Search for the cell housing the specified text and yield its [x, y] center coordinate. 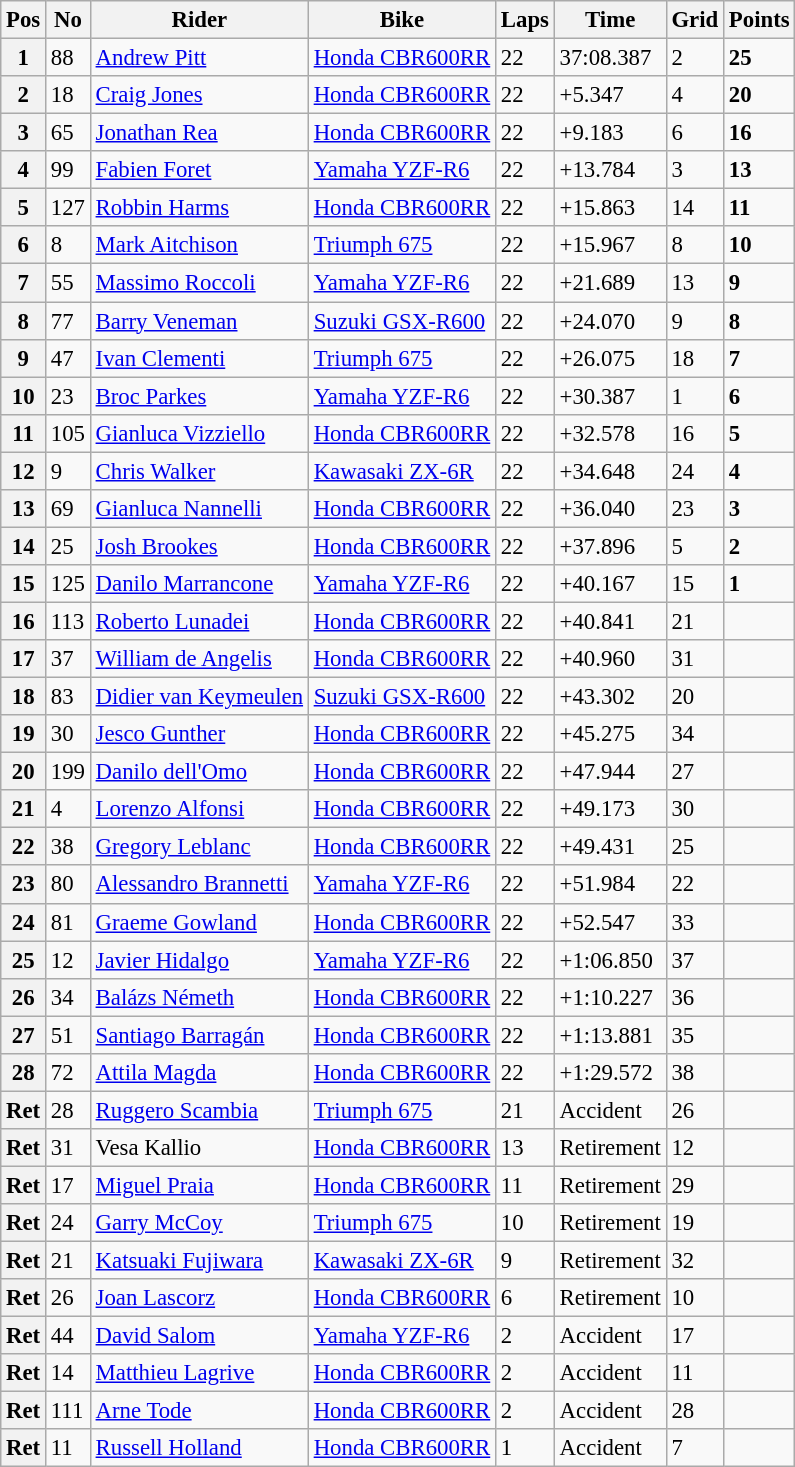
77 [68, 321]
+26.075 [610, 358]
Joan Lascorz [199, 1298]
88 [68, 58]
32 [694, 1261]
+40.960 [610, 659]
+43.302 [610, 697]
William de Angelis [199, 659]
47 [68, 358]
125 [68, 584]
80 [68, 885]
Didier van Keymeulen [199, 697]
+49.431 [610, 847]
+36.040 [610, 509]
Ruggero Scambia [199, 1110]
Balázs Németh [199, 997]
Attila Magda [199, 1073]
37:08.387 [610, 58]
Matthieu Lagrive [199, 1373]
+21.689 [610, 283]
Time [610, 20]
199 [68, 772]
+51.984 [610, 885]
127 [68, 208]
+30.387 [610, 396]
+40.841 [610, 621]
Broc Parkes [199, 396]
33 [694, 922]
+13.784 [610, 170]
29 [694, 1185]
Vesa Kallio [199, 1148]
+32.578 [610, 433]
Danilo Marrancone [199, 584]
Santiago Barragán [199, 1035]
83 [68, 697]
+34.648 [610, 471]
Gianluca Nannelli [199, 509]
Roberto Lunadei [199, 621]
72 [68, 1073]
Danilo dell'Omo [199, 772]
105 [68, 433]
Graeme Gowland [199, 922]
65 [68, 133]
+49.173 [610, 809]
+9.183 [610, 133]
69 [68, 509]
+40.167 [610, 584]
+1:06.850 [610, 960]
No [68, 20]
Josh Brookes [199, 546]
+45.275 [610, 734]
Javier Hidalgo [199, 960]
35 [694, 1035]
Jonathan Rea [199, 133]
Pos [24, 20]
Chris Walker [199, 471]
55 [68, 283]
+47.944 [610, 772]
Barry Veneman [199, 321]
111 [68, 1411]
Ivan Clementi [199, 358]
Miguel Praia [199, 1185]
Lorenzo Alfonsi [199, 809]
+24.070 [610, 321]
Grid [694, 20]
Jesco Gunther [199, 734]
Fabien Foret [199, 170]
81 [68, 922]
+15.967 [610, 245]
Rider [199, 20]
+1:13.881 [610, 1035]
+37.896 [610, 546]
Points [760, 20]
Mark Aitchison [199, 245]
+5.347 [610, 95]
David Salom [199, 1336]
51 [68, 1035]
+1:29.572 [610, 1073]
Arne Tode [199, 1411]
+52.547 [610, 922]
+1:10.227 [610, 997]
Laps [526, 20]
113 [68, 621]
Katsuaki Fujiwara [199, 1261]
Alessandro Brannetti [199, 885]
Massimo Roccoli [199, 283]
Gianluca Vizziello [199, 433]
44 [68, 1336]
+15.863 [610, 208]
Gregory Leblanc [199, 847]
99 [68, 170]
Craig Jones [199, 95]
Robbin Harms [199, 208]
Andrew Pitt [199, 58]
36 [694, 997]
Bike [402, 20]
Garry McCoy [199, 1223]
